Identify which cell holds the provided text, then report its [X, Y] central coordinate. 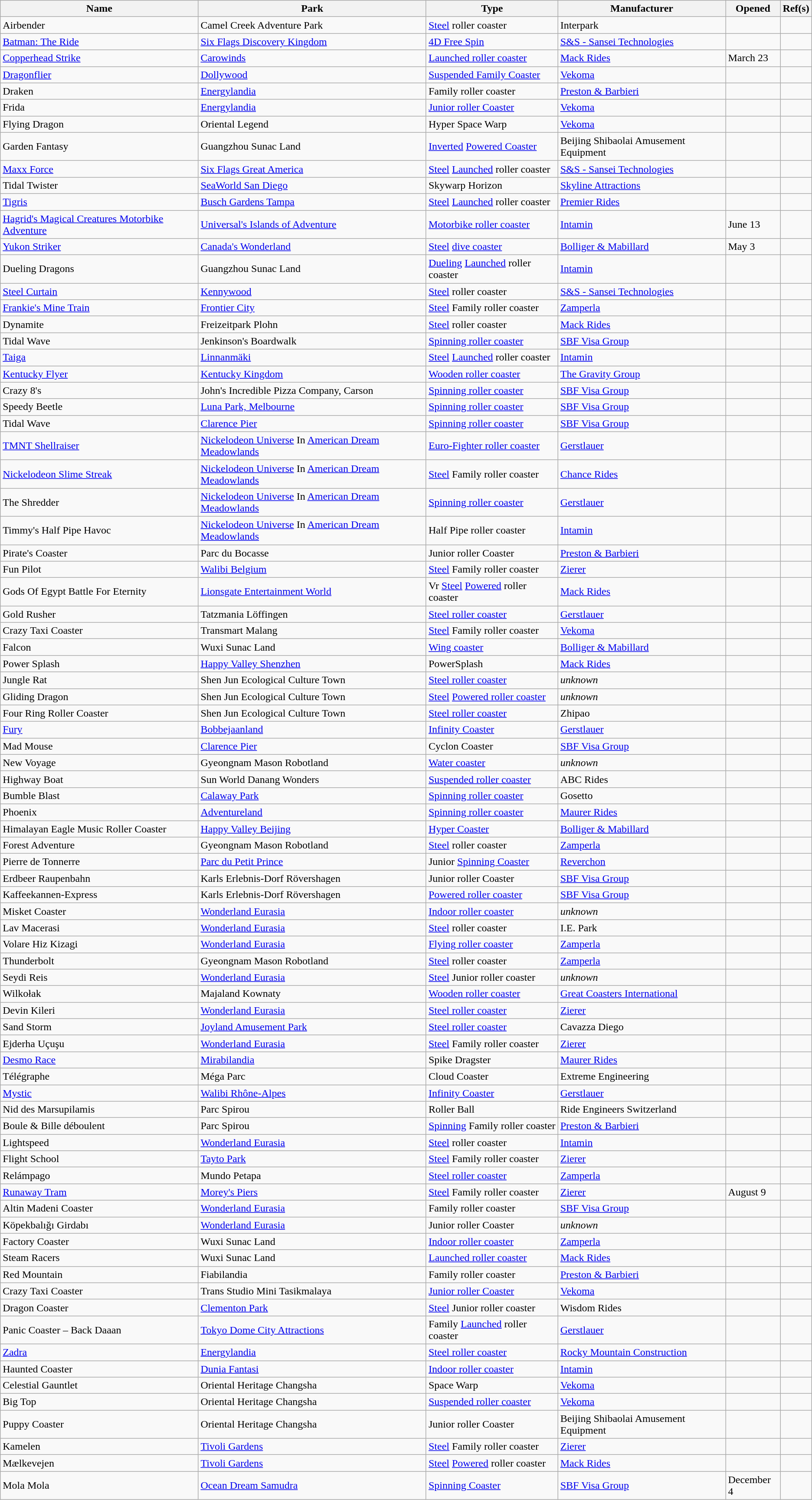
Ride Engineers Switzerland [642, 1110]
Maxx Force [99, 169]
Mad Mouse [99, 746]
Haunted Coaster [99, 1369]
Parc du Bocasse [312, 553]
The Gravity Group [642, 374]
Flying roller coaster [492, 944]
Tigris [99, 202]
Wisdom Rides [642, 1307]
Lightspeed [99, 1143]
Wilkołak [99, 994]
Sand Storm [99, 1027]
Dueling Launched roller coaster [492, 269]
Devin Kileri [99, 1010]
Zadra [99, 1352]
Family Launched roller coaster [492, 1330]
Nickelodeon Slime Streak [99, 474]
Thunderbolt [99, 961]
Steel Curtain [99, 291]
Mystic [99, 1093]
Taiga [99, 357]
Tayto Park [312, 1159]
Celestial Gauntlet [99, 1385]
Motorbike roller coaster [492, 224]
Freizeitpark Plohn [312, 324]
Ocean Dream Samudra [312, 1485]
Opened [753, 9]
Manufacturer [642, 9]
Happy Valley Beijing [312, 829]
Ejderha Uçuşu [99, 1043]
Köpekbalığı Girdabı [99, 1225]
Six Flags Great America [312, 169]
Kamelen [99, 1447]
December 4 [753, 1485]
Transmart Malang [312, 631]
Spike Dragster [492, 1060]
Télégraphe [99, 1076]
Wing coaster [492, 647]
Sun World Danang Wonders [312, 779]
Trans Studio Mini Tasikmalaya [312, 1291]
Erdbeer Raupenbahn [99, 878]
Seydi Reis [99, 977]
Mælkevejen [99, 1463]
Tokyo Dome City Attractions [312, 1330]
Yukon Striker [99, 247]
Parc du Petit Prince [312, 862]
Power Splash [99, 664]
ABC Rides [642, 779]
Pierre de Tonnerre [99, 862]
SeaWorld San Diego [312, 185]
Runaway Tram [99, 1192]
Skyline Attractions [642, 185]
Frida [99, 108]
Euro-Fighter roller coaster [492, 446]
Fury [99, 730]
Four Ring Roller Coaster [99, 713]
I.E. Park [642, 928]
Gliding Dragon [99, 697]
Chance Rides [642, 474]
Ref(s) [796, 9]
Mola Mola [99, 1485]
Flight School [99, 1159]
Suspended Family Coaster [492, 75]
Spinning Family roller coaster [492, 1126]
The Shredder [99, 502]
August 9 [753, 1192]
Dynamite [99, 324]
Dunia Fantasi [312, 1369]
Relámpago [99, 1176]
Desmo Race [99, 1060]
Joyland Amusement Park [312, 1027]
Bumble Blast [99, 796]
Clementon Park [312, 1307]
Tatzmania Löffingen [312, 614]
Gosetto [642, 796]
Walibi Belgium [312, 570]
Adventureland [312, 812]
Jungle Rat [99, 680]
Fun Pilot [99, 570]
Skywarp Horizon [492, 185]
Volare Hiz Kizagi [99, 944]
Cavazza Diego [642, 1027]
Calaway Park [312, 796]
Mirabilandia [312, 1060]
Kaffeekannen-Express [99, 895]
Pirate's Coaster [99, 553]
Powered roller coaster [492, 895]
Gold Rusher [99, 614]
Frankie's Mine Train [99, 308]
Inverted Powered Coaster [492, 147]
Crazy 8's [99, 390]
Gods Of Egypt Battle For Eternity [99, 592]
Interpark [642, 25]
Hagrid's Magical Creatures Motorbike Adventure [99, 224]
Luna Park, Melbourne [312, 407]
Jenkinson's Boardwalk [312, 341]
Half Pipe roller coaster [492, 530]
Misket Coaster [99, 911]
Spinning Coaster [492, 1485]
Cyclon Coaster [492, 746]
Himalayan Eagle Music Roller Coaster [99, 829]
Draken [99, 91]
Méga Parc [312, 1076]
Six Flags Discovery Kingdom [312, 42]
Lav Macerasi [99, 928]
Dueling Dragons [99, 269]
Majaland Kownaty [312, 994]
Flying Dragon [99, 124]
Dragonflier [99, 75]
Panic Coaster – Back Daaan [99, 1330]
Walibi Rhône-Alpes [312, 1093]
Carowinds [312, 58]
Kentucky Kingdom [312, 374]
Steam Racers [99, 1258]
Frontier City [312, 308]
Copperhead Strike [99, 58]
Water coaster [492, 763]
Kentucky Flyer [99, 374]
Steel dive coaster [492, 247]
Big Top [99, 1402]
Highway Boat [99, 779]
Dollywood [312, 75]
Name [99, 9]
Timmy's Half Pipe Havoc [99, 530]
Altin Madeni Coaster [99, 1209]
Reverchon [642, 862]
Oriental Legend [312, 124]
Nid des Marsupilamis [99, 1110]
Junior Spinning Coaster [492, 862]
Hyper Coaster [492, 829]
4D Free Spin [492, 42]
Linnanmäki [312, 357]
TMNT Shellraiser [99, 446]
Extreme Engineering [642, 1076]
Busch Gardens Tampa [312, 202]
May 3 [753, 247]
Airbender [99, 25]
Dragon Coaster [99, 1307]
Morey's Piers [312, 1192]
Space Warp [492, 1385]
Red Mountain [99, 1274]
Mundo Petapa [312, 1176]
Happy Valley Shenzhen [312, 664]
Great Coasters International [642, 994]
Falcon [99, 647]
Kennywood [312, 291]
PowerSplash [492, 664]
New Voyage [99, 763]
Lionsgate Entertainment World [312, 592]
Type [492, 9]
Park [312, 9]
Camel Creek Adventure Park [312, 25]
Rocky Mountain Construction [642, 1352]
Fiabilandia [312, 1274]
Vr Steel Powered roller coaster [492, 592]
Bobbejaanland [312, 730]
Factory Coaster [99, 1241]
Forest Adventure [99, 845]
Universal's Islands of Adventure [312, 224]
Roller Ball [492, 1110]
Boule & Bille déboulent [99, 1126]
Garden Fantasy [99, 147]
Premier Rides [642, 202]
March 23 [753, 58]
June 13 [753, 224]
Tidal Twister [99, 185]
Zhipao [642, 713]
Hyper Space Warp [492, 124]
Canada's Wonderland [312, 247]
Phoenix [99, 812]
Puppy Coaster [99, 1425]
Cloud Coaster [492, 1076]
John's Incredible Pizza Company, Carson [312, 390]
Speedy Beetle [99, 407]
Batman: The Ride [99, 42]
